Output the (x, y) coordinate of the center of the cell containing the given text.  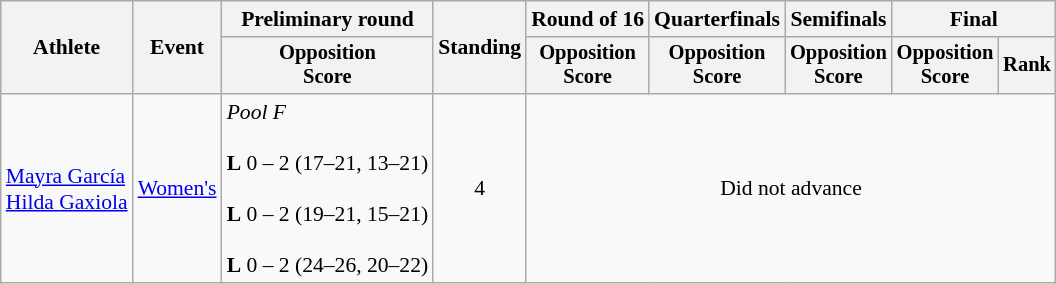
Event (178, 48)
Final (974, 19)
Mayra GarcíaHilda Gaxiola (67, 188)
Did not advance (791, 188)
Women's (178, 188)
Standing (480, 48)
Round of 16 (588, 19)
Pool FL 0 – 2 (17–21, 13–21)L 0 – 2 (19–21, 15–21)L 0 – 2 (24–26, 20–22) (328, 188)
Athlete (67, 48)
Quarterfinals (717, 19)
Semifinals (838, 19)
Rank (1027, 66)
4 (480, 188)
Preliminary round (328, 19)
